Return (X, Y) of the center of cell containing provided text 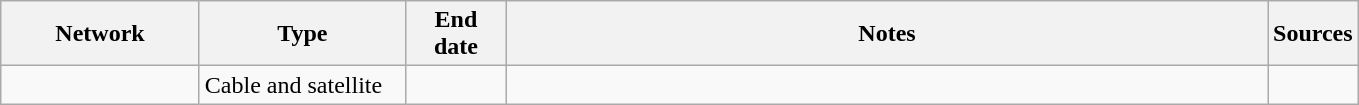
Type (302, 34)
Notes (886, 34)
Sources (1314, 34)
Network (100, 34)
End date (456, 34)
Cable and satellite (302, 85)
